Output the (x, y) coordinate of the center of the cell containing the given text.  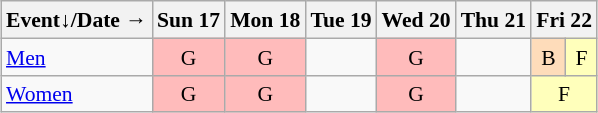
Event↓/Date → (76, 20)
Women (76, 94)
Tue 19 (340, 20)
Sun 17 (188, 20)
Mon 18 (265, 20)
Thu 21 (494, 20)
Men (76, 56)
Wed 20 (416, 20)
B (548, 56)
Fri 22 (564, 20)
